Detect which cell encompasses the target text, then output its [X, Y] center coordinate. 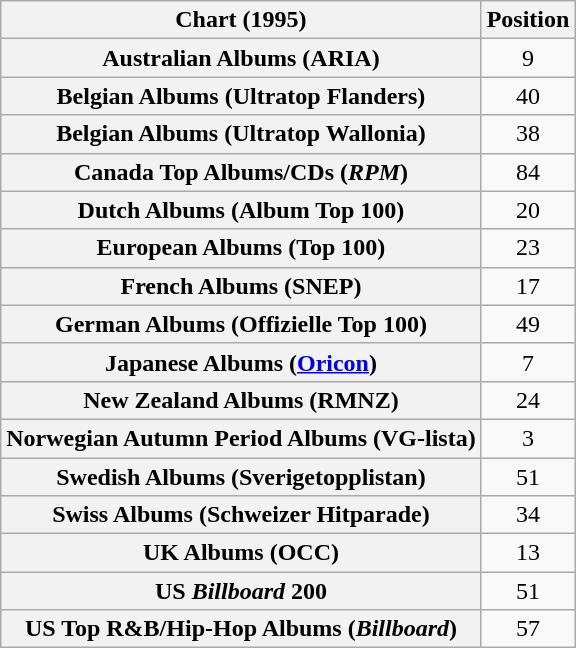
New Zealand Albums (RMNZ) [241, 400]
20 [528, 210]
9 [528, 58]
US Top R&B/Hip-Hop Albums (Billboard) [241, 629]
French Albums (SNEP) [241, 286]
Japanese Albums (Oricon) [241, 362]
3 [528, 438]
Belgian Albums (Ultratop Wallonia) [241, 134]
34 [528, 515]
Norwegian Autumn Period Albums (VG-lista) [241, 438]
Dutch Albums (Album Top 100) [241, 210]
38 [528, 134]
Swiss Albums (Schweizer Hitparade) [241, 515]
7 [528, 362]
40 [528, 96]
23 [528, 248]
49 [528, 324]
German Albums (Offizielle Top 100) [241, 324]
UK Albums (OCC) [241, 553]
Position [528, 20]
European Albums (Top 100) [241, 248]
13 [528, 553]
US Billboard 200 [241, 591]
84 [528, 172]
24 [528, 400]
Swedish Albums (Sverigetopplistan) [241, 477]
57 [528, 629]
Australian Albums (ARIA) [241, 58]
17 [528, 286]
Canada Top Albums/CDs (RPM) [241, 172]
Belgian Albums (Ultratop Flanders) [241, 96]
Chart (1995) [241, 20]
